Identify which cell holds the provided text, then report its (X, Y) central coordinate. 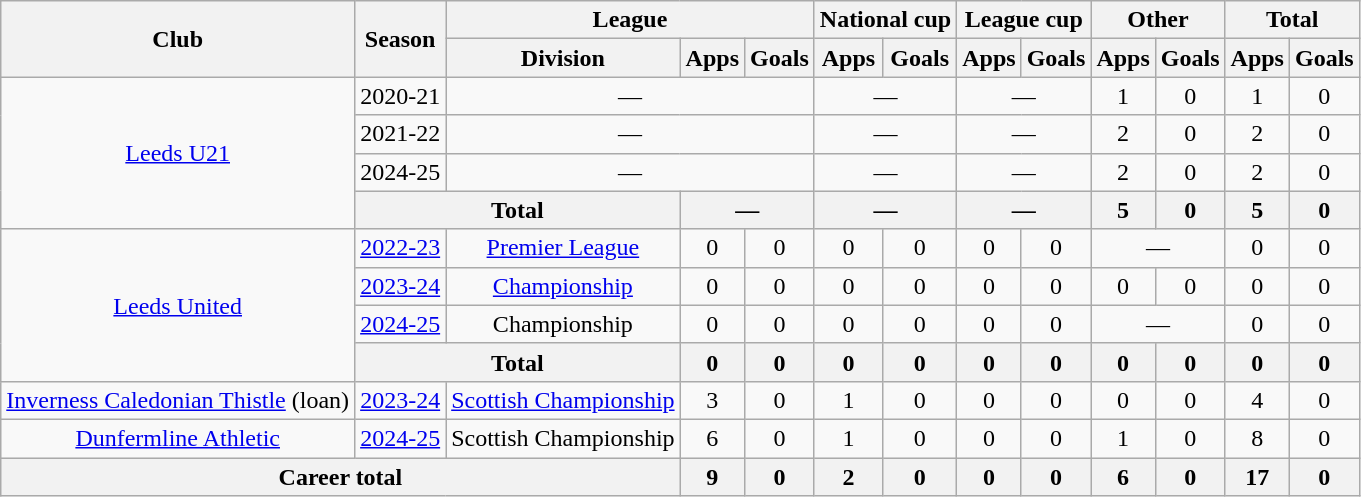
Inverness Caledonian Thistle (loan) (178, 400)
Season (400, 39)
Division (563, 58)
9 (712, 477)
Leeds United (178, 305)
4 (1257, 400)
Career total (340, 477)
Dunfermline Athletic (178, 438)
17 (1257, 477)
Leeds U21 (178, 153)
Premier League (563, 248)
National cup (885, 20)
3 (712, 400)
Other (1158, 20)
League cup (1024, 20)
2022-23 (400, 248)
2020-21 (400, 96)
8 (1257, 438)
2021-22 (400, 134)
League (630, 20)
Club (178, 39)
